Pinpoint the cell where the given text exists, returning its [x, y] midpoint coordinate. 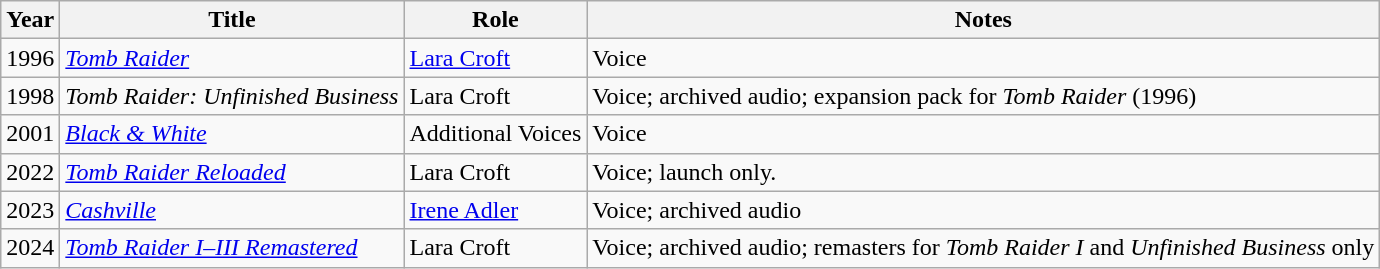
1998 [30, 96]
Tomb Raider I–III Remastered [232, 248]
Voice; archived audio; expansion pack for Tomb Raider (1996) [984, 96]
Year [30, 20]
Tomb Raider Reloaded [232, 172]
Cashville [232, 210]
Voice; archived audio [984, 210]
2022 [30, 172]
Voice; archived audio; remasters for Tomb Raider I and Unfinished Business only [984, 248]
Role [496, 20]
Notes [984, 20]
Voice; launch only. [984, 172]
Title [232, 20]
Irene Adler [496, 210]
Tomb Raider: Unfinished Business [232, 96]
2023 [30, 210]
Black & White [232, 134]
Additional Voices [496, 134]
Tomb Raider [232, 58]
1996 [30, 58]
2001 [30, 134]
2024 [30, 248]
